Output the [x, y] coordinate of the center of the cell containing the given text.  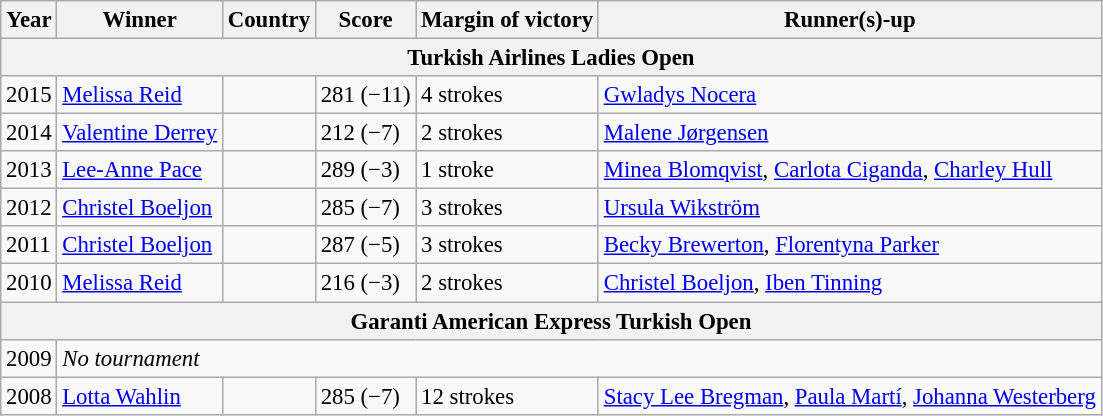
Christel Boeljon, Iben Tinning [850, 283]
2009 [29, 358]
2012 [29, 208]
Malene Jørgensen [850, 133]
Year [29, 20]
No tournament [579, 358]
Lee-Anne Pace [140, 170]
Winner [140, 20]
Garanti American Express Turkish Open [551, 321]
Runner(s)-up [850, 20]
Stacy Lee Bregman, Paula Martí, Johanna Westerberg [850, 396]
Becky Brewerton, Florentyna Parker [850, 245]
Valentine Derrey [140, 133]
289 (−3) [365, 170]
2015 [29, 95]
Turkish Airlines Ladies Open [551, 58]
281 (−11) [365, 95]
Ursula Wikström [850, 208]
Minea Blomqvist, Carlota Ciganda, Charley Hull [850, 170]
Country [268, 20]
Score [365, 20]
1 stroke [508, 170]
Lotta Wahlin [140, 396]
12 strokes [508, 396]
2008 [29, 396]
216 (−3) [365, 283]
2014 [29, 133]
4 strokes [508, 95]
2011 [29, 245]
287 (−5) [365, 245]
212 (−7) [365, 133]
Margin of victory [508, 20]
2013 [29, 170]
Gwladys Nocera [850, 95]
2010 [29, 283]
